Scan for the cell matching the given text and deliver its [X, Y] coordinate at center. 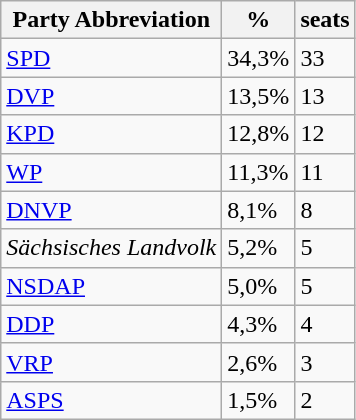
2,6% [258, 362]
ASPS [112, 400]
33 [325, 58]
% [258, 20]
VRP [112, 362]
1,5% [258, 400]
DDP [112, 324]
SPD [112, 58]
12 [325, 134]
Party Abbreviation [112, 20]
5,0% [258, 286]
3 [325, 362]
5,2% [258, 248]
DVP [112, 96]
11,3% [258, 172]
11 [325, 172]
2 [325, 400]
12,8% [258, 134]
DNVP [112, 210]
NSDAP [112, 286]
WP [112, 172]
13 [325, 96]
4 [325, 324]
8 [325, 210]
4,3% [258, 324]
8,1% [258, 210]
34,3% [258, 58]
Sächsisches Landvolk [112, 248]
seats [325, 20]
13,5% [258, 96]
KPD [112, 134]
